Locate the cell with the specified text and output its (X, Y) center coordinate. 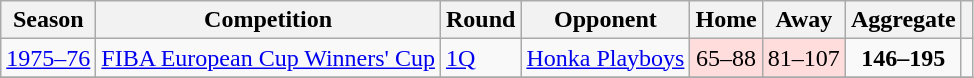
146–195 (903, 58)
Honka Playboys (606, 58)
Away (804, 20)
1975–76 (48, 58)
Competition (268, 20)
Home (726, 20)
Aggregate (903, 20)
1Q (480, 58)
FIBA European Cup Winners' Cup (268, 58)
81–107 (804, 58)
Round (480, 20)
Opponent (606, 20)
65–88 (726, 58)
Season (48, 20)
